Detect which cell encompasses the target text, then output its [X, Y] center coordinate. 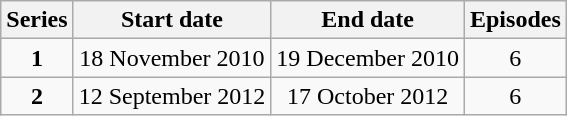
19 December 2010 [368, 58]
End date [368, 20]
2 [37, 96]
17 October 2012 [368, 96]
12 September 2012 [172, 96]
18 November 2010 [172, 58]
Episodes [515, 20]
Series [37, 20]
1 [37, 58]
Start date [172, 20]
